Detect which cell encompasses the target text, then output its [x, y] center coordinate. 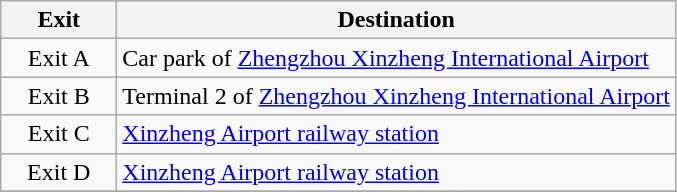
Exit B [59, 96]
Exit C [59, 134]
Terminal 2 of Zhengzhou Xinzheng International Airport [396, 96]
Exit [59, 20]
Exit D [59, 172]
Exit A [59, 58]
Car park of Zhengzhou Xinzheng International Airport [396, 58]
Destination [396, 20]
